Pinpoint the cell where the given text exists, returning its [X, Y] midpoint coordinate. 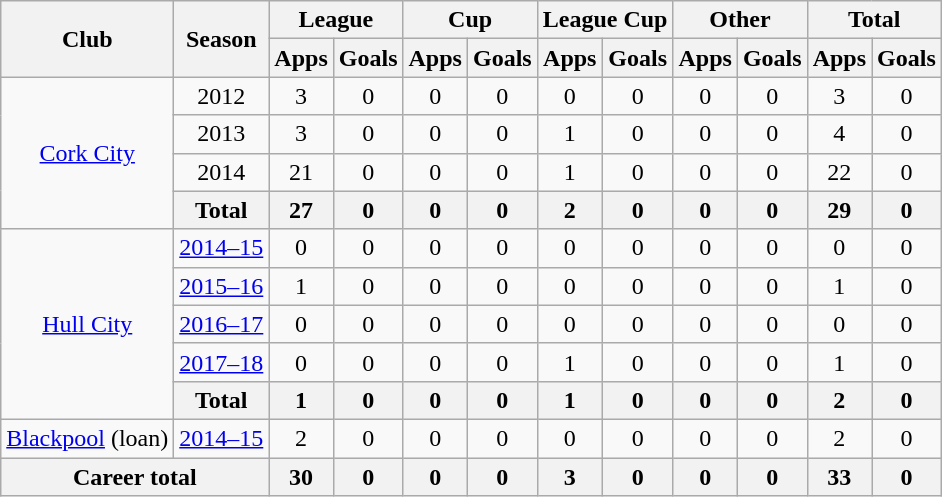
30 [301, 477]
Club [88, 39]
2015–16 [222, 286]
Blackpool (loan) [88, 438]
2012 [222, 96]
Career total [135, 477]
League Cup [605, 20]
2013 [222, 134]
33 [839, 477]
Season [222, 39]
2016–17 [222, 324]
Hull City [88, 324]
29 [839, 210]
2014 [222, 172]
Cork City [88, 153]
21 [301, 172]
League [336, 20]
Cup [470, 20]
22 [839, 172]
Other [740, 20]
2017–18 [222, 362]
27 [301, 210]
4 [839, 134]
